Pinpoint the cell where the given text exists, returning its [X, Y] midpoint coordinate. 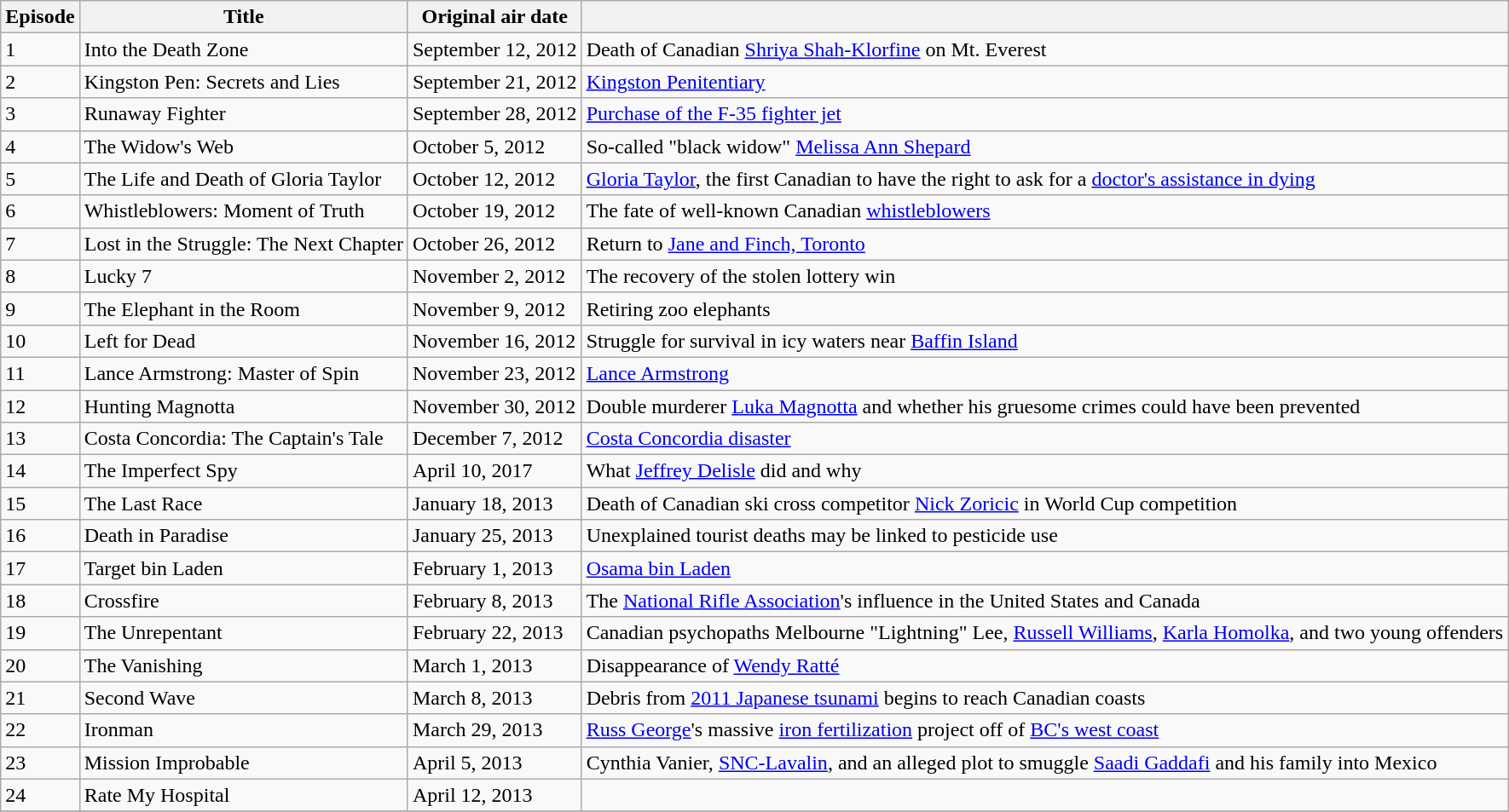
Double murderer Luka Magnotta and whether his gruesome crimes could have been prevented [1045, 406]
12 [40, 406]
The National Rifle Association's influence in the United States and Canada [1045, 601]
19 [40, 633]
September 12, 2012 [494, 49]
3 [40, 114]
Kingston Pen: Secrets and Lies [244, 82]
April 5, 2013 [494, 763]
September 28, 2012 [494, 114]
Gloria Taylor, the first Canadian to have the right to ask for a doctor's assistance in dying [1045, 179]
16 [40, 536]
The recovery of the stolen lottery win [1045, 276]
20 [40, 665]
What Jeffrey Delisle did and why [1045, 471]
14 [40, 471]
Purchase of the F-35 fighter jet [1045, 114]
11 [40, 373]
November 23, 2012 [494, 373]
8 [40, 276]
Second Wave [244, 698]
November 16, 2012 [494, 341]
Osama bin Laden [1045, 568]
November 9, 2012 [494, 308]
November 2, 2012 [494, 276]
March 8, 2013 [494, 698]
March 29, 2013 [494, 730]
The Vanishing [244, 665]
October 19, 2012 [494, 211]
Lucky 7 [244, 276]
The Imperfect Spy [244, 471]
Death in Paradise [244, 536]
So-called "black widow" Melissa Ann Shepard [1045, 147]
Whistleblowers: Moment of Truth [244, 211]
January 25, 2013 [494, 536]
2 [40, 82]
7 [40, 244]
Cynthia Vanier, SNC-Lavalin, and an alleged plot to smuggle Saadi Gaddafi and his family into Mexico [1045, 763]
November 30, 2012 [494, 406]
Kingston Penitentiary [1045, 82]
15 [40, 504]
Unexplained tourist deaths may be linked to pesticide use [1045, 536]
April 12, 2013 [494, 795]
Target bin Laden [244, 568]
February 8, 2013 [494, 601]
Runaway Fighter [244, 114]
The Life and Death of Gloria Taylor [244, 179]
Death of Canadian Shriya Shah-Klorfine on Mt. Everest [1045, 49]
Death of Canadian ski cross competitor Nick Zoricic in World Cup competition [1045, 504]
April 10, 2017 [494, 471]
Struggle for survival in icy waters near Baffin Island [1045, 341]
Costa Concordia: The Captain's Tale [244, 439]
9 [40, 308]
Rate My Hospital [244, 795]
Hunting Magnotta [244, 406]
10 [40, 341]
Into the Death Zone [244, 49]
21 [40, 698]
The Widow's Web [244, 147]
Disappearance of Wendy Ratté [1045, 665]
Mission Improbable [244, 763]
Debris from 2011 Japanese tsunami begins to reach Canadian coasts [1045, 698]
1 [40, 49]
March 1, 2013 [494, 665]
Canadian psychopaths Melbourne "Lightning" Lee, Russell Williams, Karla Homolka, and two young offenders [1045, 633]
18 [40, 601]
October 12, 2012 [494, 179]
February 22, 2013 [494, 633]
December 7, 2012 [494, 439]
6 [40, 211]
The Last Race [244, 504]
13 [40, 439]
Costa Concordia disaster [1045, 439]
17 [40, 568]
Ironman [244, 730]
Crossfire [244, 601]
February 1, 2013 [494, 568]
22 [40, 730]
October 5, 2012 [494, 147]
Lance Armstrong: Master of Spin [244, 373]
January 18, 2013 [494, 504]
The Unrepentant [244, 633]
24 [40, 795]
Russ George's massive iron fertilization project off of BC's west coast [1045, 730]
Retiring zoo elephants [1045, 308]
Left for Dead [244, 341]
The fate of well-known Canadian whistleblowers [1045, 211]
Episode [40, 17]
The Elephant in the Room [244, 308]
5 [40, 179]
4 [40, 147]
Title [244, 17]
Original air date [494, 17]
Return to Jane and Finch, Toronto [1045, 244]
23 [40, 763]
Lost in the Struggle: The Next Chapter [244, 244]
October 26, 2012 [494, 244]
September 21, 2012 [494, 82]
Lance Armstrong [1045, 373]
